Provide the (X, Y) coordinate of the cell's center where the given text is located.  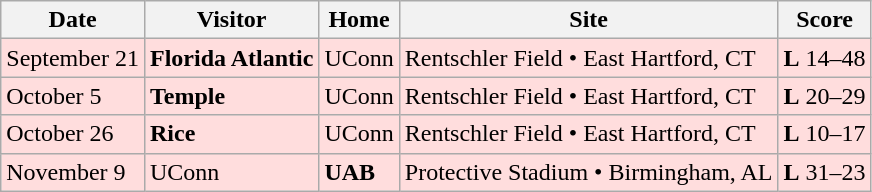
Temple (231, 96)
September 21 (73, 58)
October 26 (73, 134)
L 14–48 (824, 58)
L 20–29 (824, 96)
October 5 (73, 96)
Protective Stadium • Birmingham, AL (588, 172)
Score (824, 20)
Home (359, 20)
Date (73, 20)
L 10–17 (824, 134)
Florida Atlantic (231, 58)
November 9 (73, 172)
Rice (231, 134)
Site (588, 20)
L 31–23 (824, 172)
Visitor (231, 20)
UAB (359, 172)
